Locate the cell with the specified text and output its [X, Y] center coordinate. 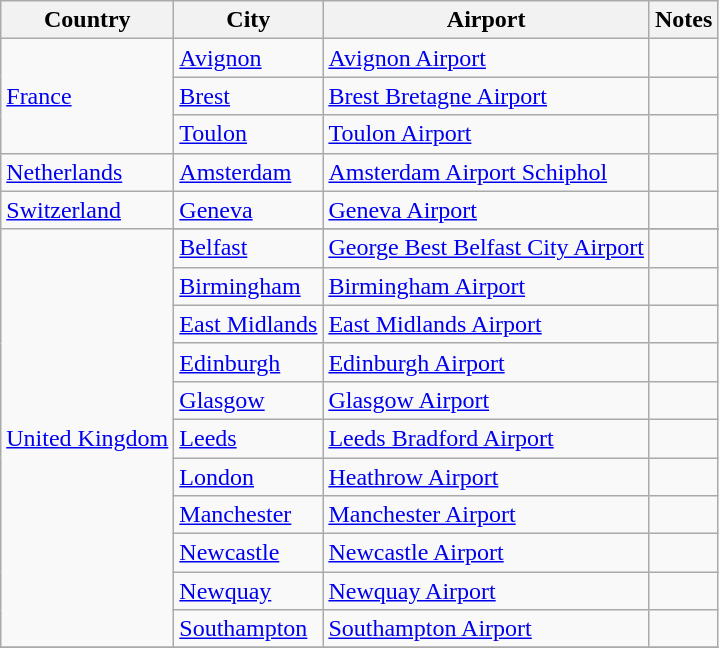
London [248, 477]
Southampton Airport [486, 629]
Heathrow Airport [486, 477]
Newquay [248, 591]
Southampton [248, 629]
City [248, 20]
Switzerland [88, 210]
Edinburgh [248, 362]
Avignon [248, 58]
Manchester [248, 515]
Toulon Airport [486, 134]
Birmingham [248, 286]
George Best Belfast City Airport [486, 248]
Leeds [248, 438]
East Midlands Airport [486, 324]
Notes [683, 20]
Edinburgh Airport [486, 362]
East Midlands [248, 324]
Birmingham Airport [486, 286]
Belfast [248, 248]
United Kingdom [88, 438]
Newcastle Airport [486, 553]
Toulon [248, 134]
Country [88, 20]
Newquay Airport [486, 591]
France [88, 96]
Geneva [248, 210]
Avignon Airport [486, 58]
Glasgow Airport [486, 400]
Glasgow [248, 400]
Airport [486, 20]
Brest Bretagne Airport [486, 96]
Newcastle [248, 553]
Geneva Airport [486, 210]
Amsterdam [248, 172]
Netherlands [88, 172]
Amsterdam Airport Schiphol [486, 172]
Leeds Bradford Airport [486, 438]
Brest [248, 96]
Manchester Airport [486, 515]
